Return [x, y] of the center of cell containing provided text 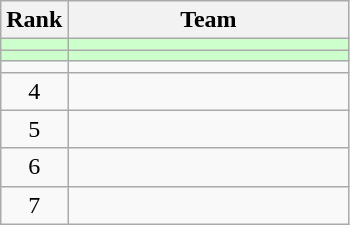
7 [34, 205]
6 [34, 167]
5 [34, 129]
4 [34, 91]
Team [208, 20]
Rank [34, 20]
